Determine the (x, y) coordinate at the center of the cell enclosing the given text.  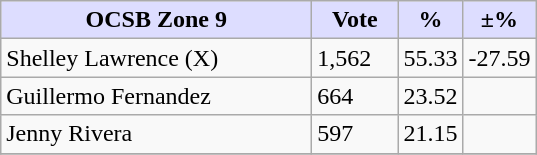
23.52 (430, 96)
±% (500, 20)
1,562 (355, 58)
21.15 (430, 134)
Guillermo Fernandez (156, 96)
Shelley Lawrence (X) (156, 58)
55.33 (430, 58)
-27.59 (500, 58)
OCSB Zone 9 (156, 20)
664 (355, 96)
597 (355, 134)
Jenny Rivera (156, 134)
Vote (355, 20)
% (430, 20)
